Return the (x, y) coordinate for the center point of the cell that contains the specified text.  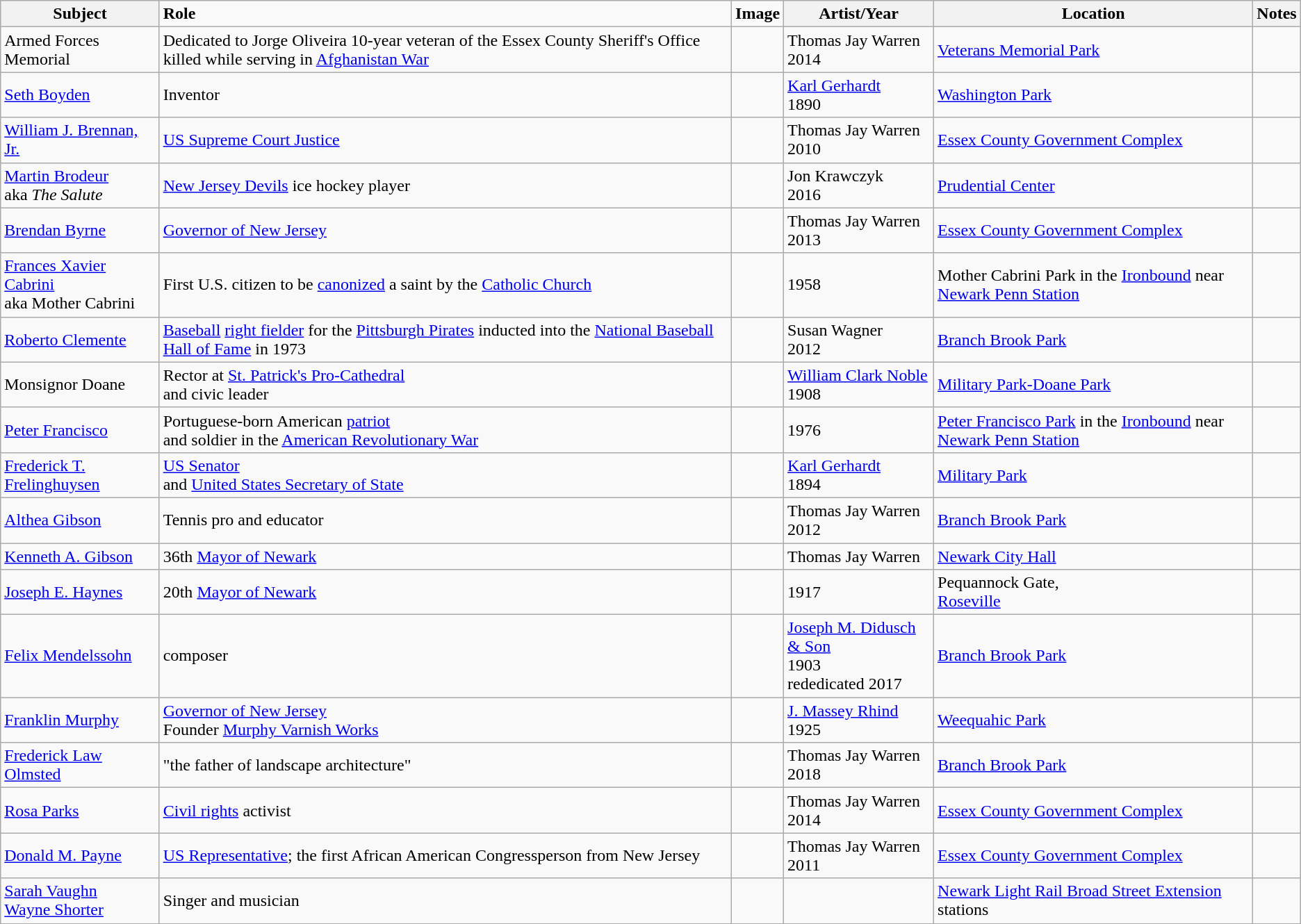
Peter Francisco (80, 429)
Governor of New Jersey (445, 231)
Inventor (445, 94)
Felix Mendelssohn (80, 656)
Newark Light Rail Broad Street Extension stations (1094, 900)
Frederick T. Frelinghuysen (80, 475)
Dedicated to Jorge Oliveira 10-year veteran of the Essex County Sheriff's Office killed while serving in Afghanistan War (445, 50)
Weequahic Park (1094, 720)
Sarah VaughnWayne Shorter (80, 900)
US Senator and United States Secretary of State (445, 475)
Prudential Center (1094, 185)
Civil rights activist (445, 810)
"the father of landscape architecture" (445, 766)
1917 (859, 592)
Pequannock Gate,Roseville (1094, 592)
36th Mayor of Newark (445, 556)
Joseph E. Haynes (80, 592)
Artist/Year (859, 14)
Thomas Jay Warren2012 (859, 520)
Donald M. Payne (80, 856)
Notes (1277, 14)
William J. Brennan, Jr. (80, 140)
Monsignor Doane (80, 385)
20th Mayor of Newark (445, 592)
1958 (859, 285)
Role (445, 14)
First U.S. citizen to be canonized a saint by the Catholic Church (445, 285)
Joseph M. Didusch & Son1903rededicated 2017 (859, 656)
Subject (80, 14)
Brendan Byrne (80, 231)
Thomas Jay Warren2018 (859, 766)
Frances Xavier Cabrini aka Mother Cabrini (80, 285)
Susan Wagner2012 (859, 339)
Portuguese-born American patriot and soldier in the American Revolutionary War (445, 429)
Seth Boyden (80, 94)
Karl Gerhardt1894 (859, 475)
Rosa Parks (80, 810)
Military Park-Doane Park (1094, 385)
Newark City Hall (1094, 556)
Governor of New JerseyFounder Murphy Varnish Works (445, 720)
Franklin Murphy (80, 720)
Tennis pro and educator (445, 520)
Washington Park (1094, 94)
Singer and musician (445, 900)
Kenneth A. Gibson (80, 556)
Thomas Jay Warren (859, 556)
Thomas Jay Warren2013 (859, 231)
Image (758, 14)
Rector at St. Patrick's Pro-Cathedraland civic leader (445, 385)
1976 (859, 429)
Military Park (1094, 475)
Thomas Jay Warren2011 (859, 856)
Baseball right fielder for the Pittsburgh Pirates inducted into the National Baseball Hall of Fame in 1973 (445, 339)
Thomas Jay Warren2010 (859, 140)
William Clark Noble1908 (859, 385)
Frederick Law Olmsted (80, 766)
J. Massey Rhind1925 (859, 720)
Veterans Memorial Park (1094, 50)
Althea Gibson (80, 520)
New Jersey Devils ice hockey player (445, 185)
Roberto Clemente (80, 339)
Peter Francisco Park in the Ironbound near Newark Penn Station (1094, 429)
US Supreme Court Justice (445, 140)
Location (1094, 14)
Martin Brodeuraka The Salute (80, 185)
Mother Cabrini Park in the Ironbound near Newark Penn Station (1094, 285)
Jon Krawczyk2016 (859, 185)
US Representative; the first African American Congressperson from New Jersey (445, 856)
Karl Gerhardt1890 (859, 94)
Armed Forces Memorial (80, 50)
composer (445, 656)
